Identify which cell holds the provided text, then report its [X, Y] central coordinate. 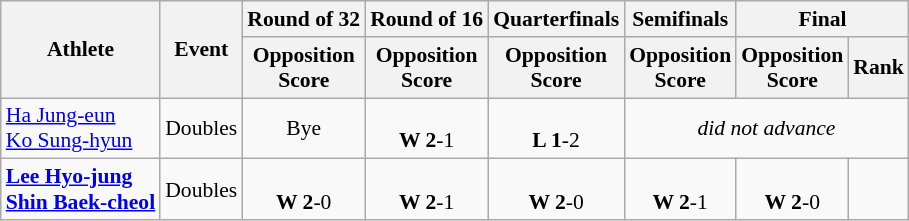
Round of 16 [426, 19]
Quarterfinals [556, 19]
Athlete [80, 50]
Event [201, 50]
Lee Hyo-jung Shin Baek-cheol [80, 190]
Semifinals [680, 19]
Round of 32 [304, 19]
Bye [304, 128]
Final [822, 19]
Ha Jung-eun Ko Sung-hyun [80, 128]
did not advance [766, 128]
L 1-2 [556, 128]
Rank [878, 68]
